Return (X, Y) of the center of cell containing provided text 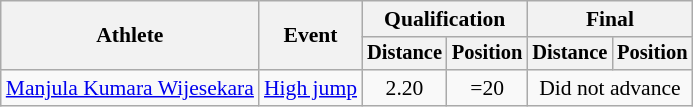
Event (310, 36)
Final (610, 19)
2.20 (404, 88)
Athlete (130, 36)
High jump (310, 88)
Manjula Kumara Wijesekara (130, 88)
=20 (487, 88)
Did not advance (610, 88)
Qualification (444, 19)
